Detect which cell encompasses the target text, then output its (x, y) center coordinate. 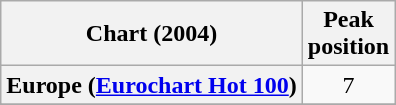
Chart (2004) (152, 34)
7 (348, 85)
Peakposition (348, 34)
Europe (Eurochart Hot 100) (152, 85)
